Provide the [x, y] coordinate of the cell's center where the given text is located.  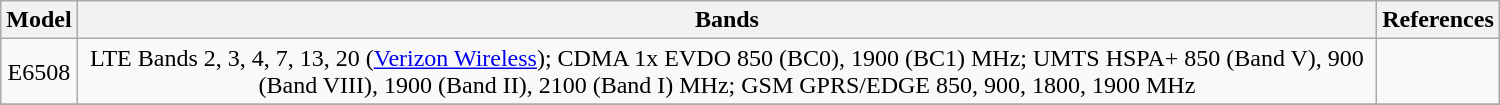
E6508 [39, 72]
Bands [727, 20]
Model [39, 20]
References [1438, 20]
